For the text-containing cell, return its midpoint in [x, y] coordinate format. 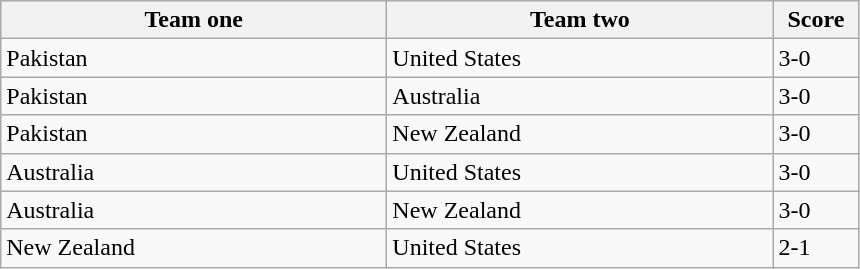
Team one [194, 20]
2-1 [816, 248]
Score [816, 20]
Team two [580, 20]
